Search for the cell housing the specified text and yield its (X, Y) center coordinate. 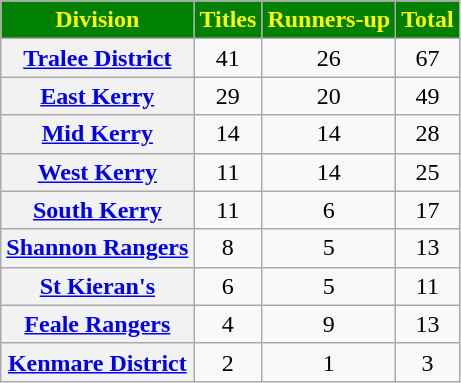
20 (329, 96)
Division (98, 20)
East Kerry (98, 96)
Kenmare District (98, 362)
Mid Kerry (98, 134)
28 (428, 134)
Total (428, 20)
Tralee District (98, 58)
25 (428, 172)
8 (228, 248)
17 (428, 210)
41 (228, 58)
Runners-up (329, 20)
Feale Rangers (98, 324)
4 (228, 324)
49 (428, 96)
2 (228, 362)
St Kieran's (98, 286)
26 (329, 58)
Titles (228, 20)
South Kerry (98, 210)
West Kerry (98, 172)
Shannon Rangers (98, 248)
9 (329, 324)
3 (428, 362)
29 (228, 96)
67 (428, 58)
1 (329, 362)
